Return (x, y) of the center of cell containing provided text 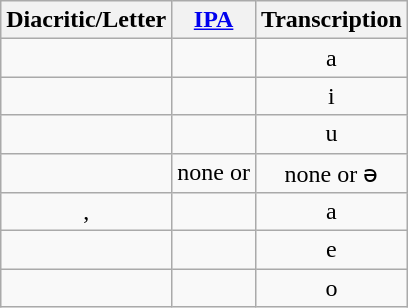
none or ə (331, 173)
Diacritic/Letter (86, 20)
Transcription (331, 20)
, (86, 212)
none or (214, 173)
e (331, 250)
u (331, 134)
IPA (214, 20)
o (331, 288)
i (331, 96)
